Output the [x, y] coordinate of the center of the cell containing the given text.  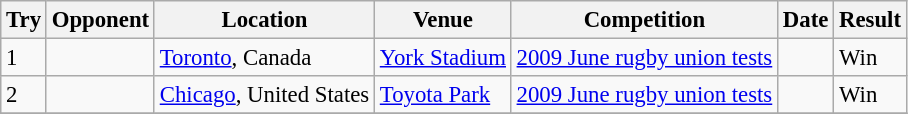
Chicago, United States [264, 95]
Competition [644, 20]
Date [806, 20]
Try [24, 20]
Opponent [100, 20]
York Stadium [444, 58]
2 [24, 95]
Result [870, 20]
Venue [444, 20]
Location [264, 20]
1 [24, 58]
Toronto, Canada [264, 58]
Toyota Park [444, 95]
